Locate the cell with the specified text and output its (x, y) center coordinate. 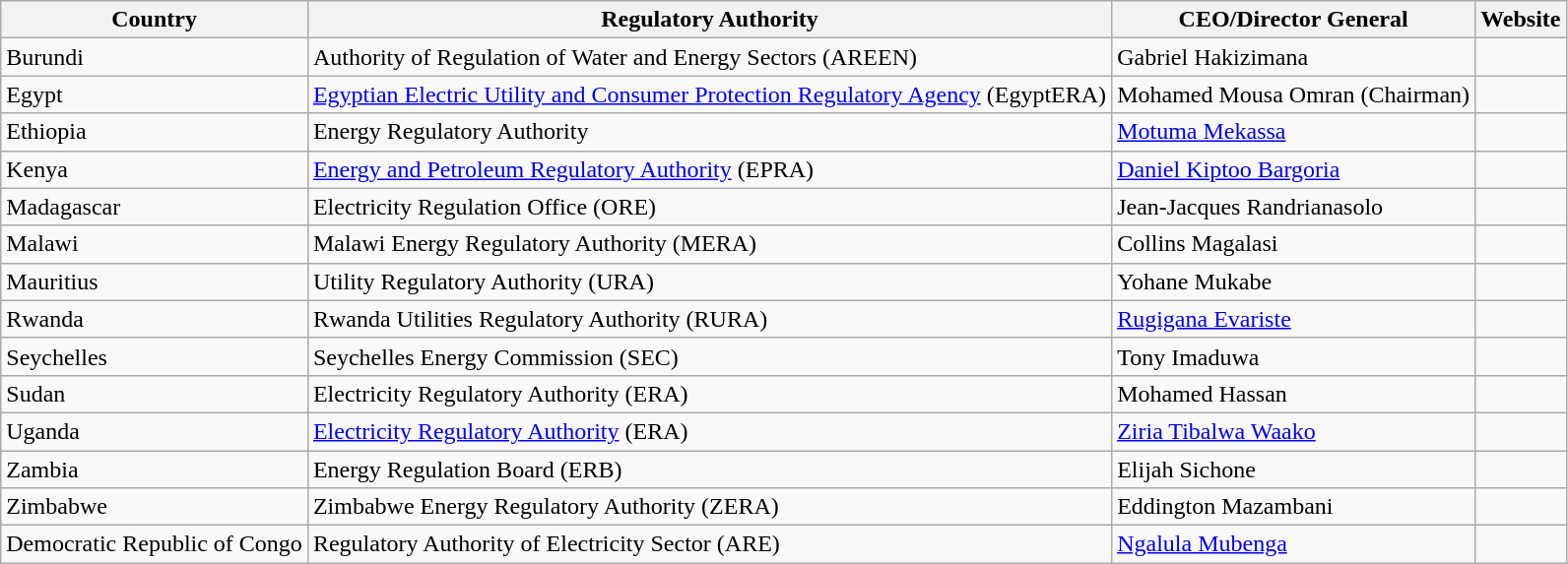
Rwanda Utilities Regulatory Authority (RURA) (709, 319)
Mohamed Hassan (1294, 394)
Zambia (155, 470)
Authority of Regulation of Water and Energy Sectors (AREEN) (709, 57)
Sudan (155, 394)
Energy Regulatory Authority (709, 132)
Uganda (155, 431)
Daniel Kiptoo Bargoria (1294, 169)
Ethiopia (155, 132)
Seychelles Energy Commission (SEC) (709, 356)
Rugigana Evariste (1294, 319)
Rwanda (155, 319)
Jean-Jacques Randrianasolo (1294, 207)
Madagascar (155, 207)
Eddington Mazambani (1294, 507)
Malawi (155, 244)
Energy and Petroleum Regulatory Authority (EPRA) (709, 169)
Yohane Mukabe (1294, 282)
Democratic Republic of Congo (155, 544)
Utility Regulatory Authority (URA) (709, 282)
Regulatory Authority (709, 20)
Energy Regulation Board (ERB) (709, 470)
Malawi Energy Regulatory Authority (MERA) (709, 244)
Gabriel Hakizimana (1294, 57)
Zimbabwe (155, 507)
Zimbabwe Energy Regulatory Authority (ZERA) (709, 507)
Egyptian Electric Utility and Consumer Protection Regulatory Agency (EgyptERA) (709, 94)
Ziria Tibalwa Waako (1294, 431)
Egypt (155, 94)
Seychelles (155, 356)
Mohamed Mousa Omran (Chairman) (1294, 94)
Burundi (155, 57)
Elijah Sichone (1294, 470)
Motuma Mekassa (1294, 132)
CEO/Director General (1294, 20)
Regulatory Authority of Electricity Sector (ARE) (709, 544)
Country (155, 20)
Mauritius (155, 282)
Tony Imaduwa (1294, 356)
Collins Magalasi (1294, 244)
Electricity Regulation Office (ORE) (709, 207)
Kenya (155, 169)
Website (1521, 20)
Ngalula Mubenga (1294, 544)
